Return the (x, y) coordinate for the center point of the cell that contains the specified text.  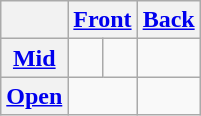
Open (34, 96)
Mid (34, 58)
Back (168, 20)
Front (102, 20)
